Determine the [x, y] coordinate at the center of the cell enclosing the given text.  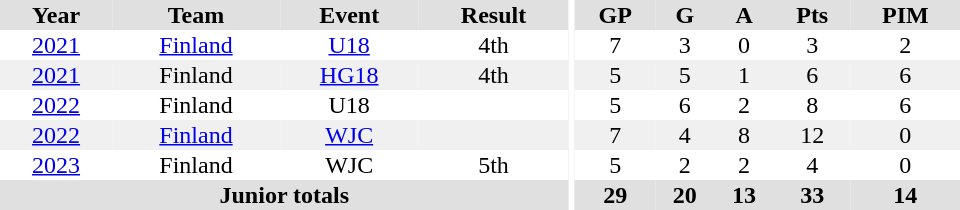
Pts [812, 15]
PIM [906, 15]
20 [684, 195]
33 [812, 195]
13 [744, 195]
G [684, 15]
Result [493, 15]
A [744, 15]
2023 [56, 165]
HG18 [349, 75]
14 [906, 195]
GP [615, 15]
12 [812, 135]
Event [349, 15]
29 [615, 195]
Year [56, 15]
1 [744, 75]
5th [493, 165]
Team [196, 15]
Junior totals [284, 195]
